For the text-containing cell, return its midpoint in [x, y] coordinate format. 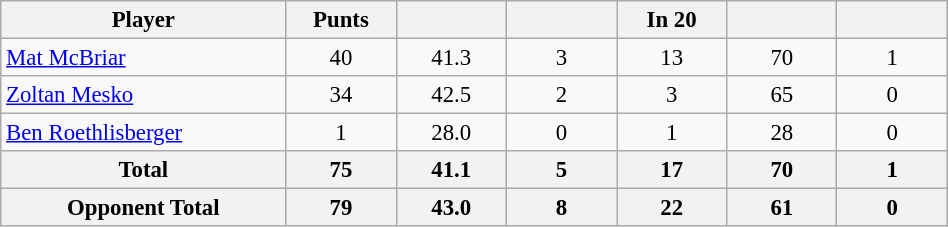
61 [782, 208]
79 [341, 208]
42.5 [451, 95]
2 [561, 95]
Mat McBriar [144, 58]
13 [672, 58]
75 [341, 170]
22 [672, 208]
8 [561, 208]
Opponent Total [144, 208]
In 20 [672, 20]
41.1 [451, 170]
Zoltan Mesko [144, 95]
Player [144, 20]
17 [672, 170]
28 [782, 133]
Punts [341, 20]
Total [144, 170]
5 [561, 170]
40 [341, 58]
34 [341, 95]
43.0 [451, 208]
65 [782, 95]
41.3 [451, 58]
Ben Roethlisberger [144, 133]
28.0 [451, 133]
